Find where the given text appears and provide that cell's center as [X, Y] coordinate. 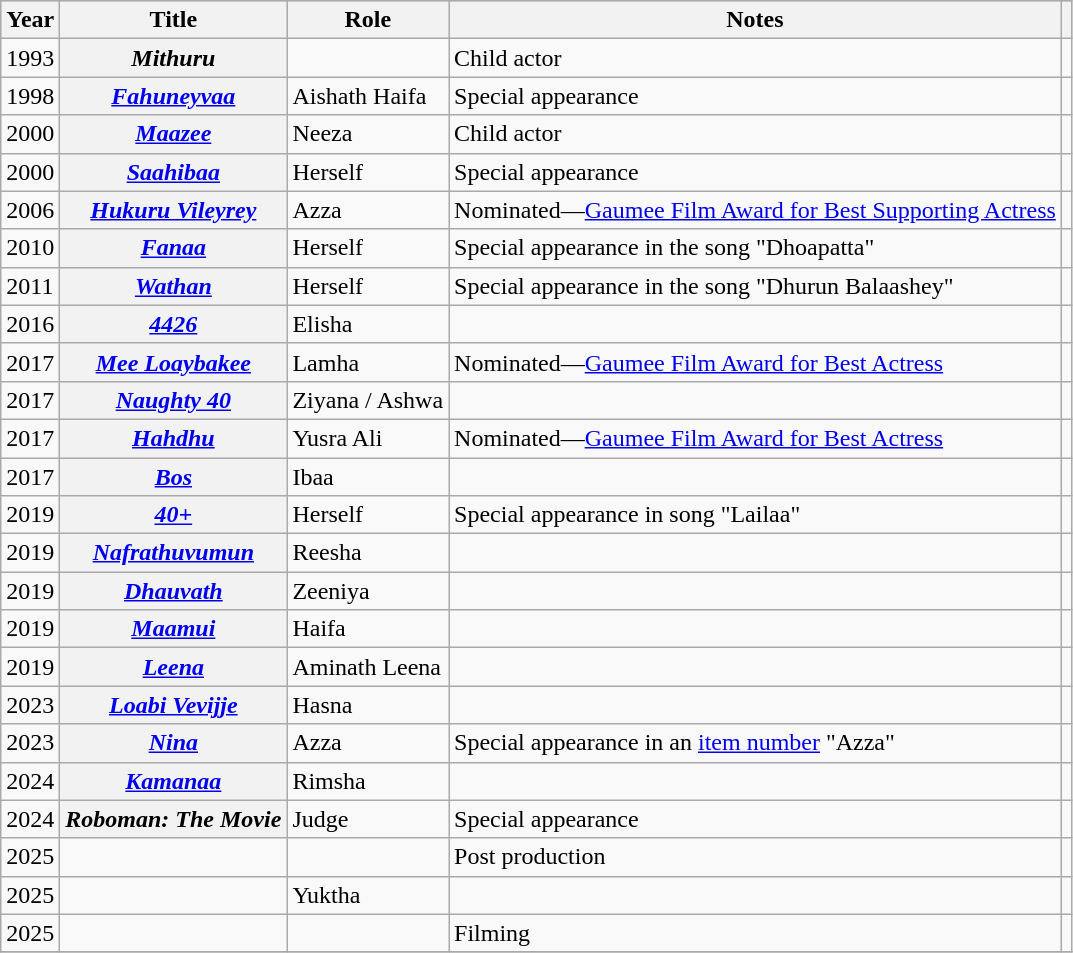
Ibaa [368, 477]
Aishath Haifa [368, 96]
40+ [174, 515]
2006 [30, 210]
Naughty 40 [174, 400]
Bos [174, 477]
Saahibaa [174, 172]
Special appearance in the song "Dhurun Balaashey" [756, 286]
Post production [756, 857]
Hukuru Vileyrey [174, 210]
2011 [30, 286]
Special appearance in song "Lailaa" [756, 515]
Haifa [368, 629]
Ziyana / Ashwa [368, 400]
Nafrathuvumun [174, 553]
Loabi Vevijje [174, 705]
4426 [174, 324]
Kamanaa [174, 781]
Neeza [368, 134]
Wathan [174, 286]
Filming [756, 933]
Role [368, 20]
Yuktha [368, 895]
Zeeniya [368, 591]
2010 [30, 248]
Aminath Leena [368, 667]
Mee Loaybakee [174, 362]
Fahuneyvaa [174, 96]
Title [174, 20]
Dhauvath [174, 591]
Maazee [174, 134]
Fanaa [174, 248]
1993 [30, 58]
Notes [756, 20]
Yusra Ali [368, 438]
Special appearance in the song "Dhoapatta" [756, 248]
Hasna [368, 705]
Year [30, 20]
Leena [174, 667]
Hahdhu [174, 438]
Mithuru [174, 58]
Maamui [174, 629]
Reesha [368, 553]
Special appearance in an item number "Azza" [756, 743]
1998 [30, 96]
2016 [30, 324]
Elisha [368, 324]
Rimsha [368, 781]
Nina [174, 743]
Roboman: The Movie [174, 819]
Nominated—Gaumee Film Award for Best Supporting Actress [756, 210]
Judge [368, 819]
Lamha [368, 362]
